Identify which cell holds the provided text, then report its [x, y] central coordinate. 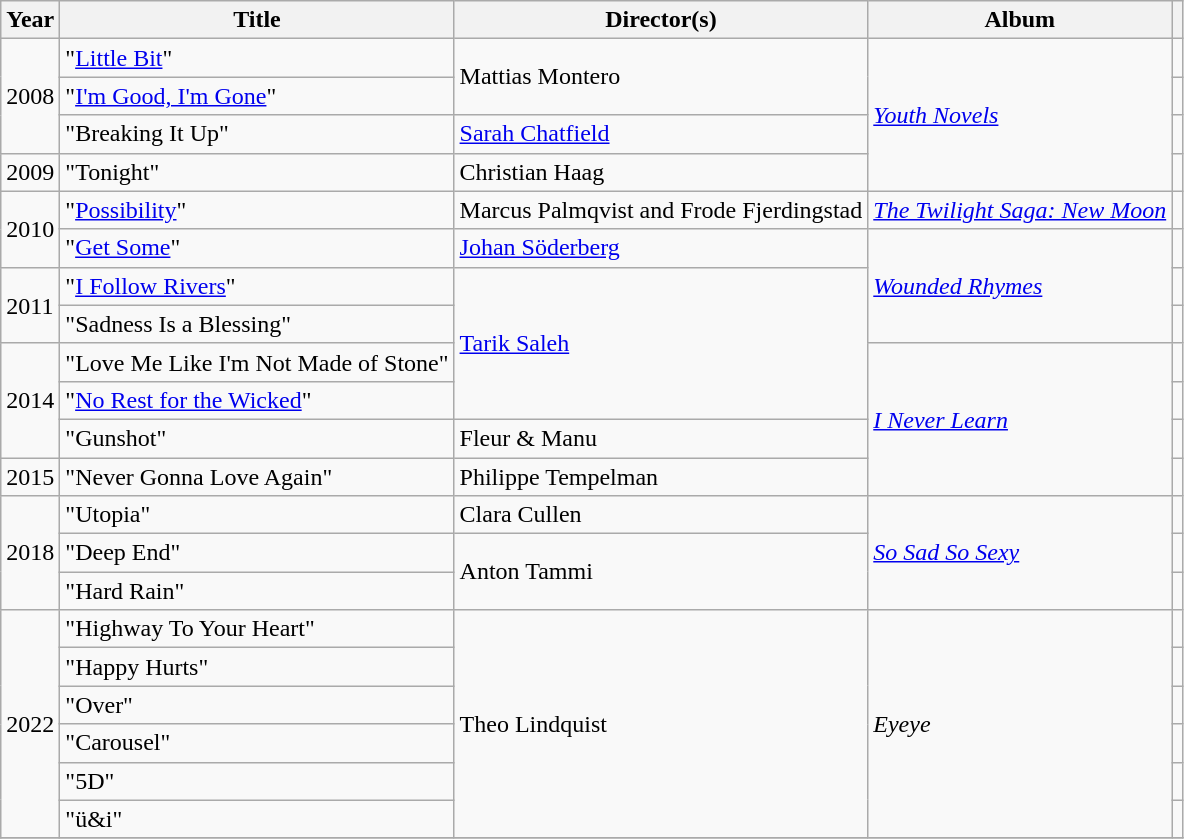
"Get Some" [257, 248]
Johan Söderberg [661, 248]
"Deep End" [257, 553]
Year [30, 20]
"Carousel" [257, 743]
"I'm Good, I'm Gone" [257, 96]
Fleur & Manu [661, 438]
Eyeye [1020, 724]
"Little Bit" [257, 58]
I Never Learn [1020, 419]
"ü&i" [257, 819]
Wounded Rhymes [1020, 286]
"No Rest for the Wicked" [257, 400]
"Possibility" [257, 210]
"Over" [257, 705]
Anton Tammi [661, 572]
"Love Me Like I'm Not Made of Stone" [257, 362]
Christian Haag [661, 172]
"5D" [257, 781]
Theo Lindquist [661, 724]
2022 [30, 724]
"Utopia" [257, 515]
2014 [30, 400]
"Sadness Is a Blessing" [257, 324]
Album [1020, 20]
"Breaking It Up" [257, 134]
"Tonight" [257, 172]
"Never Gonna Love Again" [257, 477]
Youth Novels [1020, 115]
"Gunshot" [257, 438]
2018 [30, 553]
So Sad So Sexy [1020, 553]
The Twilight Saga: New Moon [1020, 210]
2015 [30, 477]
Clara Cullen [661, 515]
Philippe Tempelman [661, 477]
"I Follow Rivers" [257, 286]
2010 [30, 229]
2008 [30, 96]
Title [257, 20]
Marcus Palmqvist and Frode Fjerdingstad [661, 210]
Director(s) [661, 20]
Sarah Chatfield [661, 134]
2009 [30, 172]
Tarik Saleh [661, 343]
Mattias Montero [661, 77]
"Highway To Your Heart" [257, 629]
"Happy Hurts" [257, 667]
2011 [30, 305]
"Hard Rain" [257, 591]
